Return the [X, Y] coordinate for the center point of the cell that contains the specified text.  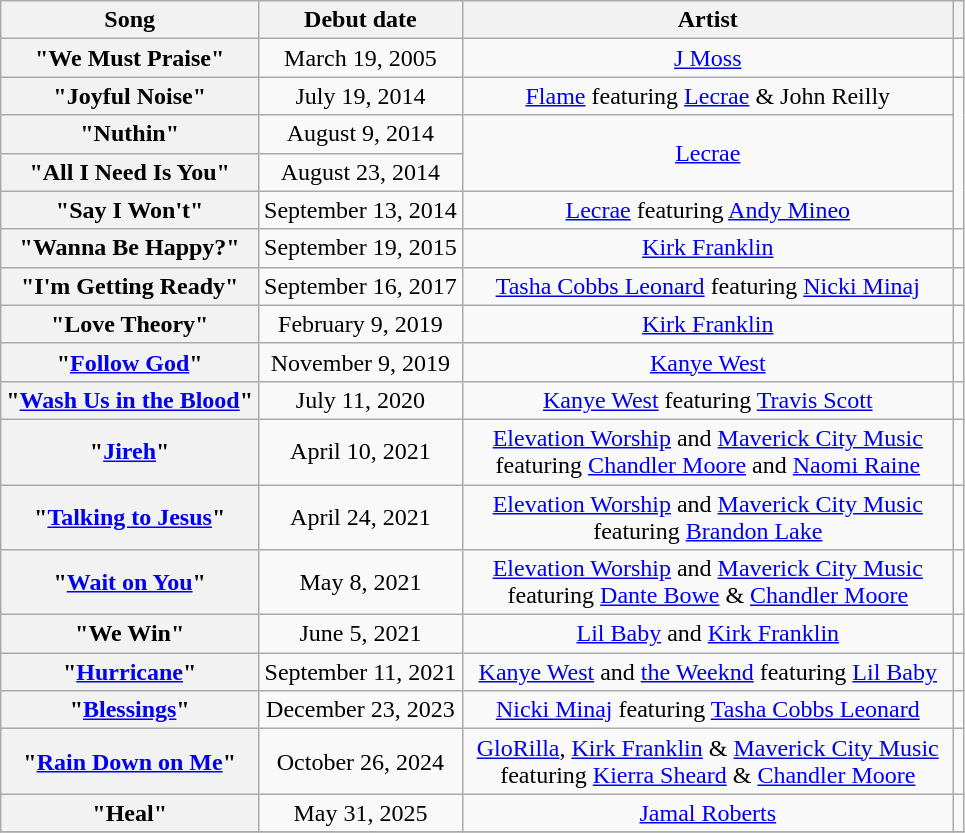
"Heal" [130, 813]
March 19, 2005 [361, 58]
Lecrae [708, 153]
GloRilla, Kirk Franklin & Maverick City Music featuring Kierra Sheard & Chandler Moore [708, 762]
Lecrae featuring Andy Mineo [708, 210]
"Wait on You" [130, 582]
Kanye West and the Weeknd featuring Lil Baby [708, 672]
Lil Baby and Kirk Franklin [708, 634]
August 23, 2014 [361, 172]
September 11, 2021 [361, 672]
February 9, 2019 [361, 324]
"Love Theory" [130, 324]
Elevation Worship and Maverick City Music featuring Chandler Moore and Naomi Raine [708, 452]
Elevation Worship and Maverick City Music featuring Dante Bowe & Chandler Moore [708, 582]
July 11, 2020 [361, 400]
Debut date [361, 20]
April 10, 2021 [361, 452]
"Blessings" [130, 710]
"Nuthin" [130, 134]
J Moss [708, 58]
Flame featuring Lecrae & John Reilly [708, 96]
"Follow God" [130, 362]
"Joyful Noise" [130, 96]
Tasha Cobbs Leonard featuring Nicki Minaj [708, 286]
"Wanna Be Happy?" [130, 248]
Kanye West [708, 362]
May 8, 2021 [361, 582]
November 9, 2019 [361, 362]
"We Must Praise" [130, 58]
April 24, 2021 [361, 516]
"Jireh" [130, 452]
Elevation Worship and Maverick City Music featuring Brandon Lake [708, 516]
October 26, 2024 [361, 762]
Kanye West featuring Travis Scott [708, 400]
Song [130, 20]
June 5, 2021 [361, 634]
December 23, 2023 [361, 710]
May 31, 2025 [361, 813]
"Say I Won't" [130, 210]
"Wash Us in the Blood" [130, 400]
September 13, 2014 [361, 210]
"We Win" [130, 634]
Artist [708, 20]
July 19, 2014 [361, 96]
Jamal Roberts [708, 813]
"Talking to Jesus" [130, 516]
"I'm Getting Ready" [130, 286]
"Hurricane" [130, 672]
Nicki Minaj featuring Tasha Cobbs Leonard [708, 710]
August 9, 2014 [361, 134]
September 19, 2015 [361, 248]
September 16, 2017 [361, 286]
"Rain Down on Me" [130, 762]
"All I Need Is You" [130, 172]
